Provide the [X, Y] coordinate of the cell's center where the given text is located.  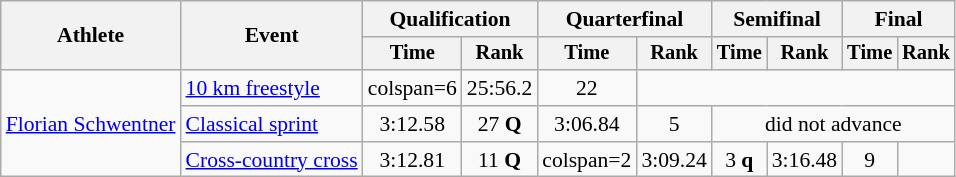
Event [272, 36]
22 [586, 88]
Athlete [91, 36]
did not advance [834, 124]
colspan=6 [412, 88]
25:56.2 [500, 88]
Classical sprint [272, 124]
3:12.58 [412, 124]
Quarterfinal [624, 19]
Semifinal [777, 19]
Florian Schwentner [91, 124]
3:06.84 [586, 124]
5 [674, 124]
10 km freestyle [272, 88]
Final [898, 19]
Qualification [450, 19]
27 Q [500, 124]
